Locate the cell with the specified text and output its (X, Y) center coordinate. 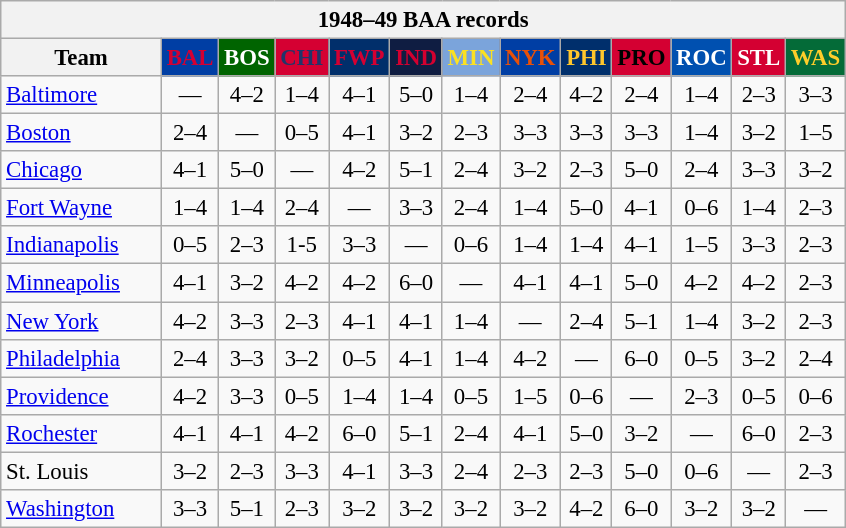
MIN (470, 58)
FWP (360, 58)
Chicago (82, 170)
Minneapolis (82, 283)
Baltimore (82, 95)
WAS (816, 58)
IND (416, 58)
PRO (642, 58)
PHI (586, 58)
BAL (190, 58)
BOS (247, 58)
Providence (82, 396)
Boston (82, 133)
STL (759, 58)
Fort Wayne (82, 208)
NYK (530, 58)
Rochester (82, 433)
St. Louis (82, 471)
1948–49 BAA records (424, 20)
New York (82, 321)
1-5 (302, 245)
Indianapolis (82, 245)
Washington (82, 509)
CHI (302, 58)
ROC (702, 58)
Team (82, 58)
Philadelphia (82, 358)
